Output the [X, Y] coordinate of the center of the cell containing the given text.  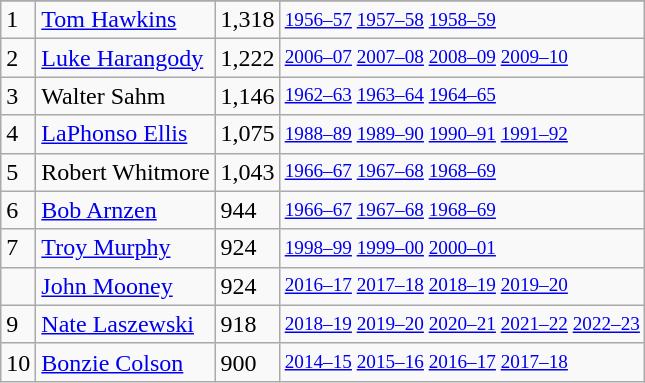
7 [18, 248]
Troy Murphy [126, 248]
1,075 [248, 134]
Bonzie Colson [126, 362]
6 [18, 210]
1,146 [248, 96]
1998–99 1999–00 2000–01 [462, 248]
2006–07 2007–08 2008–09 2009–10 [462, 58]
LaPhonso Ellis [126, 134]
2014–15 2015–16 2016–17 2017–18 [462, 362]
Luke Harangody [126, 58]
5 [18, 172]
Nate Laszewski [126, 324]
1 [18, 20]
10 [18, 362]
1956–57 1957–58 1958–59 [462, 20]
2018–19 2019–20 2020–21 2021–22 2022–23 [462, 324]
1988–89 1989–90 1990–91 1991–92 [462, 134]
John Mooney [126, 286]
9 [18, 324]
3 [18, 96]
1,043 [248, 172]
1962–63 1963–64 1964–65 [462, 96]
944 [248, 210]
1,222 [248, 58]
900 [248, 362]
1,318 [248, 20]
Walter Sahm [126, 96]
918 [248, 324]
4 [18, 134]
2 [18, 58]
2016–17 2017–18 2018–19 2019–20 [462, 286]
Tom Hawkins [126, 20]
Robert Whitmore [126, 172]
Bob Arnzen [126, 210]
